Capture the cell that displays the provided text and extract its (x, y) central coordinate. 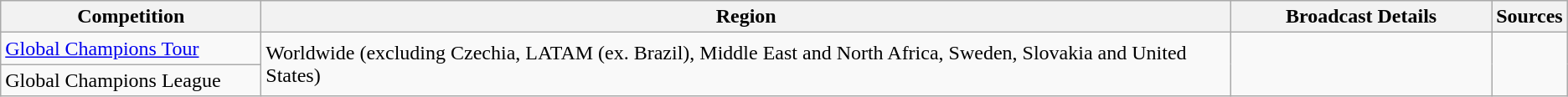
Competition (131, 17)
Global Champions League (131, 80)
Global Champions Tour (131, 48)
Broadcast Details (1362, 17)
Sources (1529, 17)
Worldwide (excluding Czechia, LATAM (ex. Brazil), Middle East and North Africa, Sweden, Slovakia and United States) (746, 64)
Region (746, 17)
